Find where the given text appears and provide that cell's center as (X, Y) coordinate. 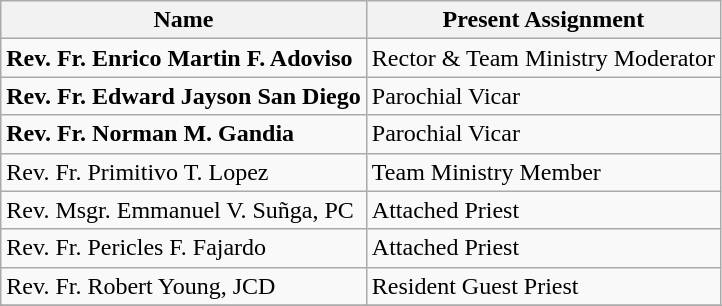
Present Assignment (543, 20)
Rev. Fr. Edward Jayson San Diego (184, 96)
Rev. Fr. Norman M. Gandia (184, 134)
Team Ministry Member (543, 172)
Rev. Fr. Robert Young, JCD (184, 286)
Rev. Fr. Enrico Martin F. Adoviso (184, 58)
Rev. Fr. Primitivo T. Lopez (184, 172)
Rector & Team Ministry Moderator (543, 58)
Name (184, 20)
Resident Guest Priest (543, 286)
Rev. Msgr. Emmanuel V. Suñga, PC (184, 210)
Rev. Fr. Pericles F. Fajardo (184, 248)
